Output the (X, Y) coordinate of the center of the cell containing the given text.  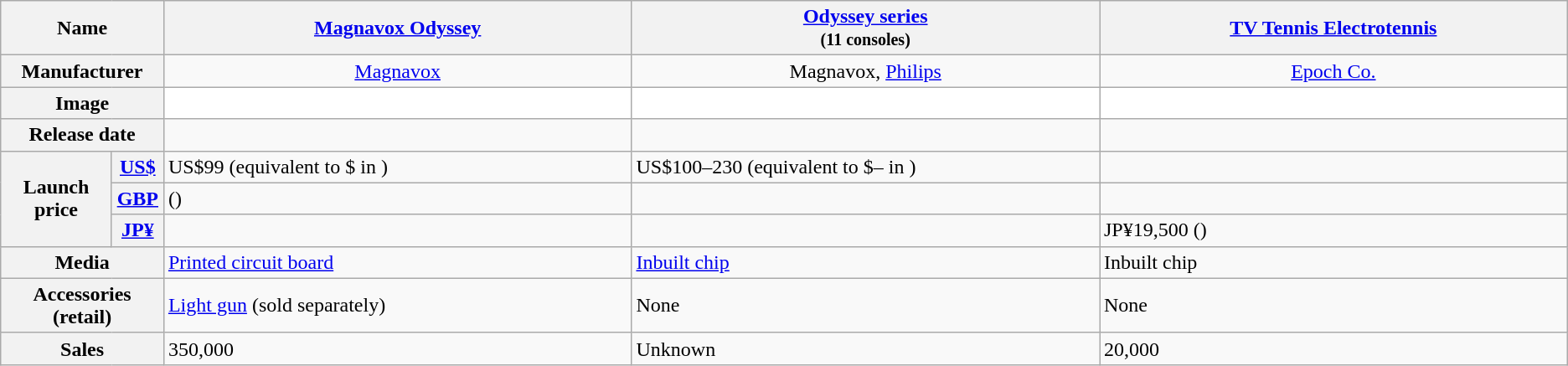
350,000 (397, 348)
TV Tennis Electrotennis (1333, 28)
Manufacturer (82, 71)
Accessories(retail) (82, 305)
GBP (137, 198)
Image (82, 103)
Magnavox Odyssey (397, 28)
Unknown (866, 348)
US$100–230 (equivalent to $– in ) (866, 167)
Release date (82, 135)
Epoch Co. (1333, 71)
JP¥19,500 () (1333, 230)
Sales (82, 348)
Name (82, 28)
Printed circuit board (397, 262)
Launch price (57, 198)
JP¥ (137, 230)
Magnavox, Philips (866, 71)
Odyssey series(11 consoles) (866, 28)
US$ (137, 167)
() (397, 198)
US$99 (equivalent to $ in ) (397, 167)
Light gun (sold separately) (397, 305)
Media (82, 262)
20,000 (1333, 348)
Magnavox (397, 71)
